Detect which cell encompasses the target text, then output its [X, Y] center coordinate. 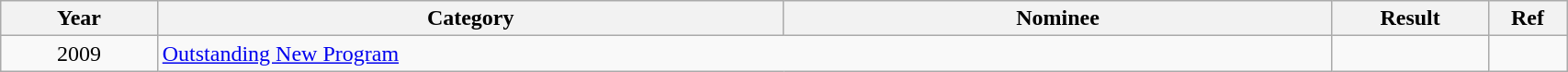
Category [470, 18]
2009 [79, 54]
Nominee [1058, 18]
Outstanding New Program [744, 54]
Year [79, 18]
Ref [1527, 18]
Result [1410, 18]
